Locate the cell with the specified text and output its [X, Y] center coordinate. 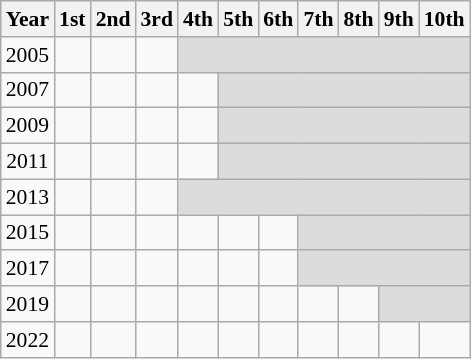
7th [318, 19]
2022 [28, 340]
6th [278, 19]
2011 [28, 162]
2019 [28, 304]
10th [444, 19]
4th [198, 19]
2017 [28, 269]
Year [28, 19]
2009 [28, 126]
5th [238, 19]
2015 [28, 233]
3rd [156, 19]
2005 [28, 55]
8th [359, 19]
2013 [28, 197]
9th [399, 19]
2007 [28, 90]
1st [72, 19]
2nd [114, 19]
